For the text-containing cell, return its midpoint in (X, Y) coordinate format. 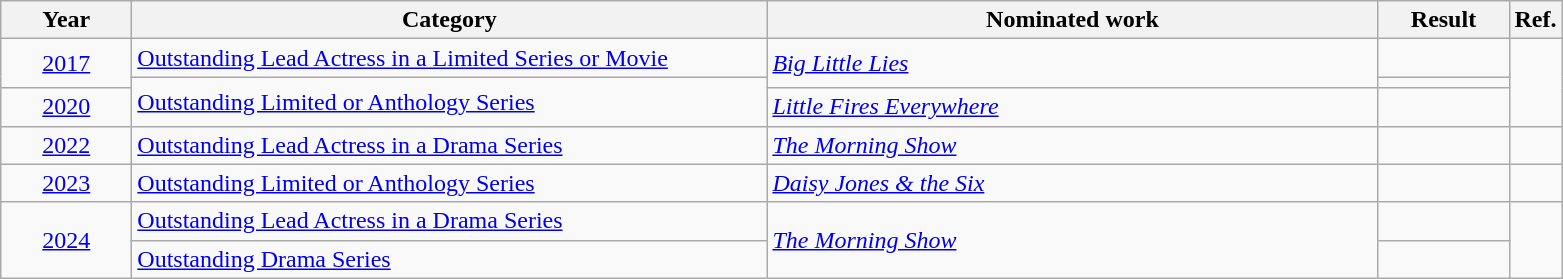
Daisy Jones & the Six (1072, 183)
Big Little Lies (1072, 64)
Nominated work (1072, 20)
2024 (66, 240)
Little Fires Everywhere (1072, 107)
2020 (66, 107)
Outstanding Lead Actress in a Limited Series or Movie (450, 58)
Result (1444, 20)
Year (66, 20)
2023 (66, 183)
2022 (66, 145)
Ref. (1536, 20)
2017 (66, 64)
Category (450, 20)
Outstanding Drama Series (450, 259)
